Locate the cell with the specified text and output its [X, Y] center coordinate. 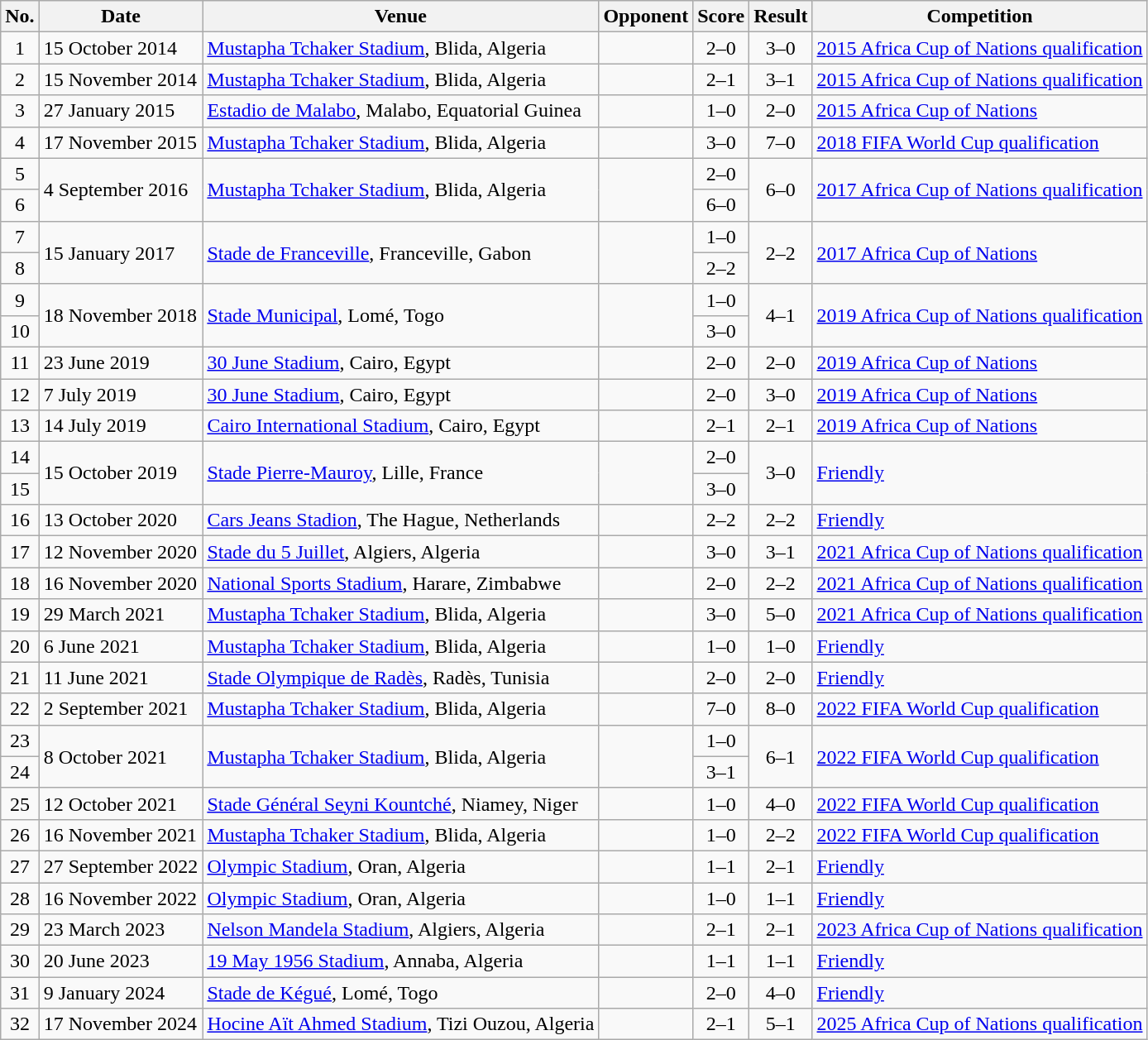
4–1 [781, 315]
Stade Municipal, Lomé, Togo [400, 315]
17 [20, 552]
12 November 2020 [121, 552]
16 [20, 520]
4 September 2016 [121, 189]
Stade du 5 Juillet, Algiers, Algeria [400, 552]
27 September 2022 [121, 866]
2 [20, 79]
29 March 2021 [121, 615]
22 [20, 709]
18 November 2018 [121, 315]
32 [20, 1024]
15 January 2017 [121, 252]
2017 Africa Cup of Nations [979, 252]
No. [20, 17]
3 [20, 111]
19 [20, 615]
11 June 2021 [121, 678]
31 [20, 993]
7 July 2019 [121, 395]
12 October 2021 [121, 803]
15 October 2019 [121, 473]
Venue [400, 17]
23 March 2023 [121, 930]
12 [20, 395]
11 [20, 362]
Stade de Franceville, Franceville, Gabon [400, 252]
Date [121, 17]
14 [20, 458]
2025 Africa Cup of Nations qualification [979, 1024]
6–1 [781, 756]
National Sports Stadium, Harare, Zimbabwe [400, 583]
6 [20, 205]
24 [20, 772]
16 November 2020 [121, 583]
2023 Africa Cup of Nations qualification [979, 930]
Opponent [646, 17]
Competition [979, 17]
8–0 [781, 709]
10 [20, 331]
5–1 [781, 1024]
18 [20, 583]
14 July 2019 [121, 426]
Hocine Aït Ahmed Stadium, Tizi Ouzou, Algeria [400, 1024]
19 May 1956 Stadium, Annaba, Algeria [400, 961]
Cars Jeans Stadion, The Hague, Netherlands [400, 520]
Nelson Mandela Stadium, Algiers, Algeria [400, 930]
30 [20, 961]
20 [20, 646]
5 [20, 174]
Cairo International Stadium, Cairo, Egypt [400, 426]
25 [20, 803]
2017 Africa Cup of Nations qualification [979, 189]
26 [20, 835]
15 [20, 489]
Stade Général Seyni Kountché, Niamey, Niger [400, 803]
Stade Pierre-Mauroy, Lille, France [400, 473]
15 November 2014 [121, 79]
20 June 2023 [121, 961]
23 June 2019 [121, 362]
16 November 2022 [121, 898]
15 October 2014 [121, 48]
2019 Africa Cup of Nations qualification [979, 315]
6 June 2021 [121, 646]
9 January 2024 [121, 993]
17 November 2015 [121, 142]
27 [20, 866]
13 October 2020 [121, 520]
27 January 2015 [121, 111]
5–0 [781, 615]
2018 FIFA World Cup qualification [979, 142]
17 November 2024 [121, 1024]
Stade de Kégué, Lomé, Togo [400, 993]
8 [20, 268]
21 [20, 678]
1 [20, 48]
8 October 2021 [121, 756]
Estadio de Malabo, Malabo, Equatorial Guinea [400, 111]
13 [20, 426]
23 [20, 740]
28 [20, 898]
9 [20, 300]
16 November 2021 [121, 835]
2015 Africa Cup of Nations [979, 111]
2 September 2021 [121, 709]
29 [20, 930]
Score [721, 17]
7 [20, 237]
Stade Olympique de Radès, Radès, Tunisia [400, 678]
Result [781, 17]
4 [20, 142]
